Identify which cell holds the provided text, then report its (X, Y) central coordinate. 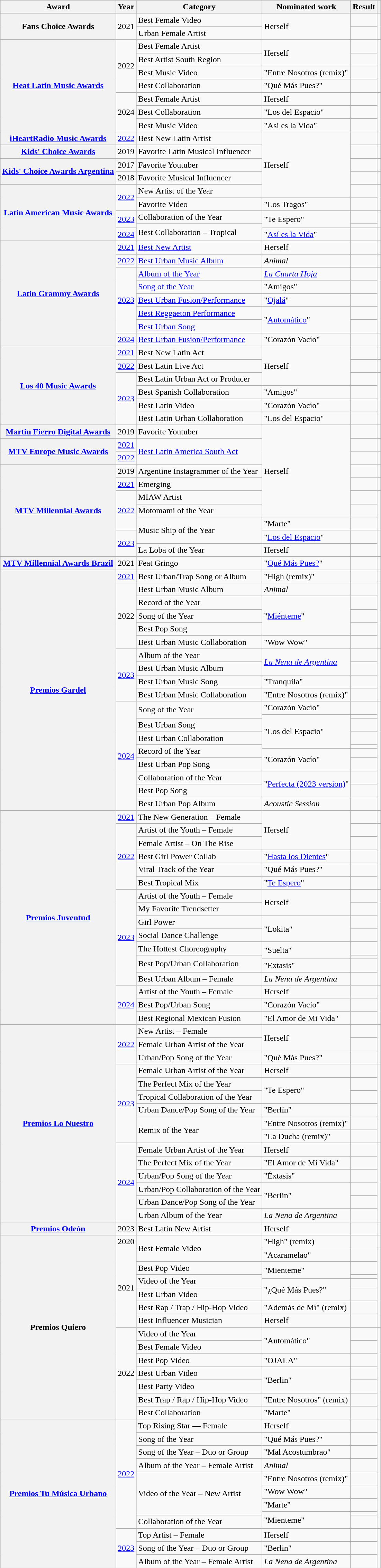
Tropical Collaboration of the Year (199, 1097)
The Hottest Choreography (199, 948)
Best Reggaeton Performance (199, 313)
Martin Fierro Digital Awards (58, 432)
Motomami of the Year (199, 510)
"High (remix)" (306, 576)
Best Rap / Trap / Hip-Hop Video (199, 1307)
Video of the Year – New Artist (199, 1494)
Best Party Video (199, 1386)
Emerging (199, 484)
MTV Millennial Awards (58, 510)
Girl Power (199, 922)
My Favorite Trendsetter (199, 909)
"Los Tragos" (306, 204)
Premios Juventud (58, 918)
Nominated work (306, 7)
Fans Choice Awards (58, 27)
Kids' Choice Awards Argentina (58, 171)
"Acaramelao" (306, 1255)
Kids' Choice Awards (58, 151)
Premios Odeón (58, 1229)
Best Urban Collaboration (199, 738)
Premios Quiero (58, 1327)
Top Artist – Female (199, 1535)
New Artist – Female (199, 1031)
Top Rising Star — Female (199, 1426)
Best Pop/Urban Collaboration (199, 964)
"Tranquila" (306, 682)
Best Artist South Region (199, 59)
Best Trap / Rap / Hip-Hop Video (199, 1399)
Los 40 Music Awards (58, 385)
Best Latin Urban Act or Producer (199, 379)
MIAW Artist (199, 497)
Result (364, 7)
"La Ducha (remix)" (306, 1136)
Favorite Video (199, 204)
"¿Qué Más Pues?" (306, 1290)
Year (126, 7)
Premios Lo Nuestro (58, 1123)
Female Artist – On The Rise (199, 843)
Feat Gringo (199, 563)
The New Generation – Female (199, 817)
iHeartRadio Music Awards (58, 138)
"High" (remix) (306, 1242)
Premios Gardel (58, 690)
Best Latin Video (199, 405)
Music Ship of the Year (199, 530)
"Mal Acostumbrao" (306, 1452)
"Lokita" (306, 929)
Favorite Musical Influencer (199, 178)
2017 (126, 165)
Best Latin Urban Collaboration (199, 419)
Latin American Music Awards (58, 213)
"Entre Nosotros" (remix) (306, 1399)
Best Influencer Musician (199, 1321)
Best Urban Music Song (199, 682)
"Además de Mí" (remix) (306, 1307)
Premios Tu Música Urbano (58, 1494)
Urban Female Artist (199, 33)
Argentine Instagrammer of the Year (199, 471)
La Loba of the Year (199, 550)
Best Urban Pop Album (199, 804)
Best Latin Live Act (199, 366)
Latin Grammy Awards (58, 293)
La Cuarta Hoja (306, 274)
Category (199, 7)
"Perfecta (2023 version)" (306, 784)
Best Latin New Artist (199, 1229)
Best Pop/Urban Song (199, 1005)
"Ojalá" (306, 300)
MTV Millennial Awards Brazil (58, 563)
Best Latin America South Act (199, 451)
Favorite Latin Musical Influencer (199, 151)
New Artist of the Year (199, 191)
"Éxtasis" (306, 1176)
Best Urban Pop Song (199, 764)
Best New Latin Act (199, 353)
Urban/Pop Collaboration of the Year (199, 1189)
Viral Track of the Year (199, 870)
"Extasis" (306, 965)
Best Girl Power Collab (199, 856)
Best Urban/Trap Song or Album (199, 576)
Urban Album of the Year (199, 1215)
2018 (126, 178)
Remix of the Year (199, 1130)
Best Tropical Mix (199, 883)
Award (58, 7)
Heat Latin Music Awards (58, 86)
"Suelta" (306, 950)
Acoustic Session (306, 804)
"OJALA" (306, 1360)
Best New Latin Artist (199, 138)
Best New Artist (199, 247)
Social Dance Challenge (199, 935)
"Miénteme" (306, 616)
Best Collaboration – Tropical (199, 232)
Best Spanish Collaboration (199, 392)
2020 (126, 1242)
Best Regional Mexican Fusion (199, 1018)
Best Urban Album – Female (199, 978)
MTV Europe Music Awards (58, 451)
"Hasta los Dientes" (306, 856)
